For the text-containing cell, return its midpoint in [X, Y] coordinate format. 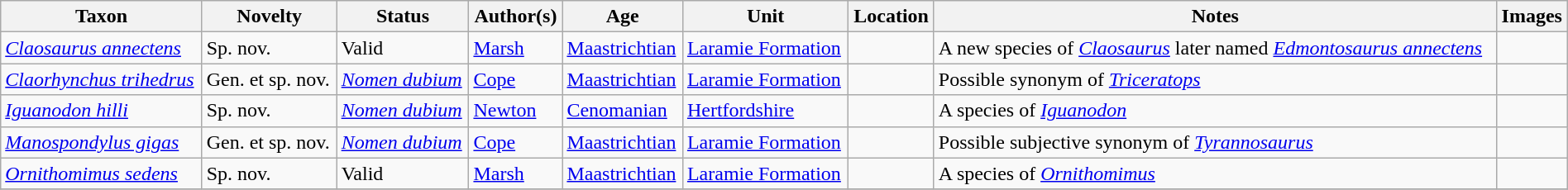
Hertfordshire [765, 111]
Claosaurus annectens [101, 48]
A species of Ornithomimus [1215, 173]
Taxon [101, 17]
Ornithomimus sedens [101, 173]
Notes [1215, 17]
Unit [765, 17]
Iguanodon hilli [101, 111]
Cenomanian [623, 111]
Possible synonym of Triceratops [1215, 79]
Manospondylus gigas [101, 142]
Author(s) [516, 17]
Age [623, 17]
Status [403, 17]
Claorhynchus trihedrus [101, 79]
A species of Iguanodon [1215, 111]
Novelty [270, 17]
Location [892, 17]
A new species of Claosaurus later named Edmontosaurus annectens [1215, 48]
Newton [516, 111]
Possible subjective synonym of Tyrannosaurus [1215, 142]
Images [1532, 17]
